Provide the [x, y] coordinate of the cell's center where the given text is located.  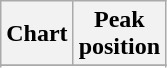
Chart [37, 34]
Peakposition [119, 34]
